Find where the given text appears and provide that cell's center as [X, Y] coordinate. 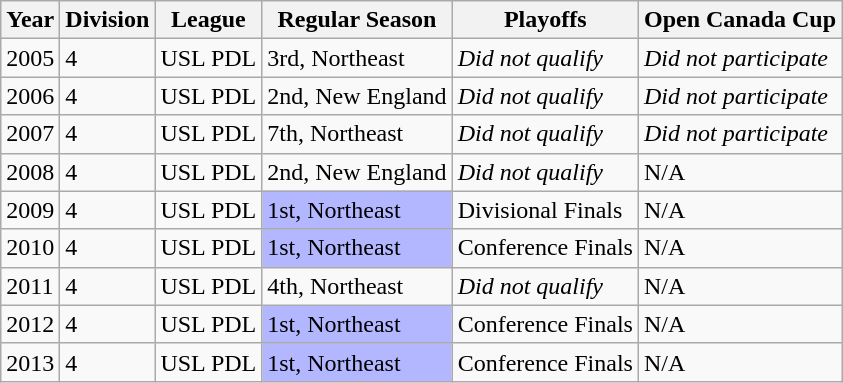
2005 [30, 58]
League [208, 20]
2009 [30, 210]
Division [108, 20]
3rd, Northeast [357, 58]
2006 [30, 96]
2010 [30, 248]
Divisional Finals [545, 210]
Playoffs [545, 20]
2011 [30, 286]
Open Canada Cup [740, 20]
7th, Northeast [357, 134]
2013 [30, 362]
4th, Northeast [357, 286]
2008 [30, 172]
2012 [30, 324]
Regular Season [357, 20]
2007 [30, 134]
Year [30, 20]
